Scan for the cell matching the given text and deliver its [x, y] coordinate at center. 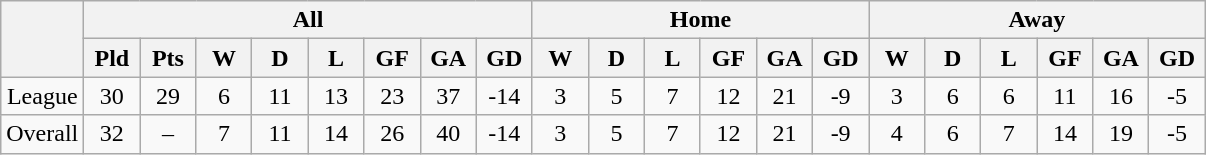
30 [112, 96]
League [42, 96]
Home [700, 20]
– [168, 134]
Pts [168, 58]
19 [1121, 134]
32 [112, 134]
23 [392, 96]
13 [336, 96]
16 [1121, 96]
40 [448, 134]
Pld [112, 58]
4 [897, 134]
Overall [42, 134]
29 [168, 96]
26 [392, 134]
37 [448, 96]
All [308, 20]
Away [1037, 20]
